Find where the given text appears and provide that cell's center as (X, Y) coordinate. 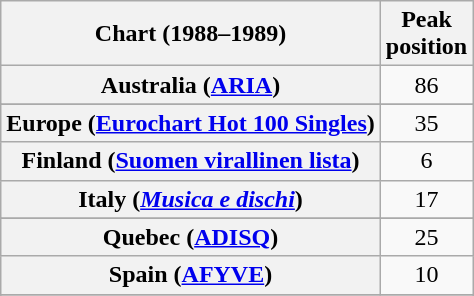
17 (426, 199)
Spain (AFYVE) (191, 275)
Europe (Eurochart Hot 100 Singles) (191, 123)
Chart (1988–1989) (191, 34)
Quebec (ADISQ) (191, 237)
35 (426, 123)
Australia (ARIA) (191, 85)
25 (426, 237)
86 (426, 85)
6 (426, 161)
Italy (Musica e dischi) (191, 199)
Finland (Suomen virallinen lista) (191, 161)
Peakposition (426, 34)
10 (426, 275)
